Identify which cell holds the provided text, then report its [x, y] central coordinate. 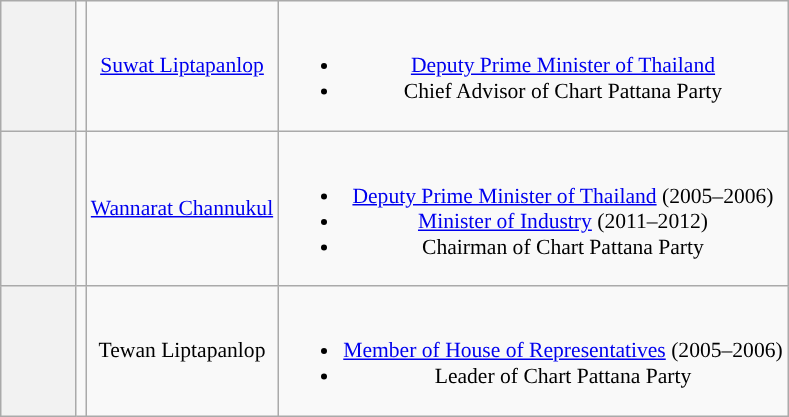
Deputy Prime Minister of Thailand Chief Advisor of Chart Pattana Party [533, 66]
Tewan Liptapanlop [182, 351]
Member of House of Representatives (2005–2006)Leader of Chart Pattana Party [533, 351]
Deputy Prime Minister of Thailand (2005–2006)Minister of Industry (2011–2012)Chairman of Chart Pattana Party [533, 208]
Suwat Liptapanlop [182, 66]
Wannarat Channukul [182, 208]
